Locate the cell with the specified text and output its (x, y) center coordinate. 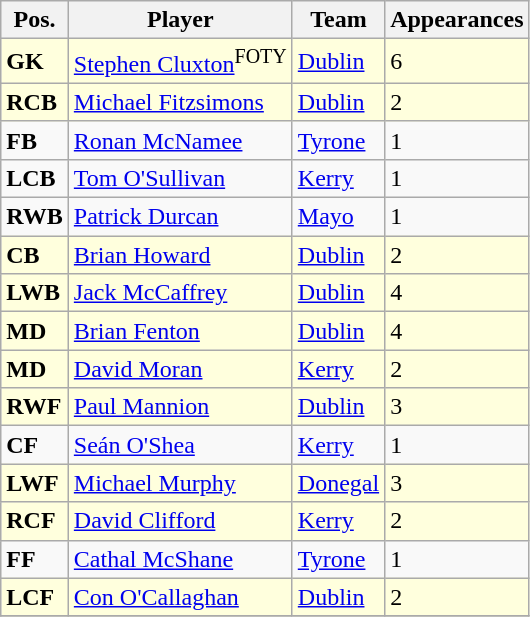
Brian Howard (180, 255)
LWB (35, 293)
David Moran (180, 369)
Michael Murphy (180, 483)
Donegal (338, 483)
RWB (35, 217)
Stephen CluxtonFOTY (180, 62)
Team (338, 20)
Seán O'Shea (180, 445)
Appearances (457, 20)
Paul Mannion (180, 407)
Player (180, 20)
LWF (35, 483)
FB (35, 140)
Cathal McShane (180, 559)
CB (35, 255)
David Clifford (180, 521)
LCF (35, 597)
Mayo (338, 217)
RCF (35, 521)
CF (35, 445)
6 (457, 62)
Con O'Callaghan (180, 597)
Michael Fitzsimons (180, 102)
FF (35, 559)
Tom O'Sullivan (180, 178)
Patrick Durcan (180, 217)
Jack McCaffrey (180, 293)
Pos. (35, 20)
GK (35, 62)
Ronan McNamee (180, 140)
Brian Fenton (180, 331)
RCB (35, 102)
RWF (35, 407)
LCB (35, 178)
